Find where the given text appears and provide that cell's center as (x, y) coordinate. 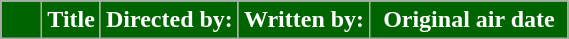
Original air date (470, 20)
Title (72, 20)
Directed by: (169, 20)
Written by: (304, 20)
